Scan for the cell matching the given text and deliver its [X, Y] coordinate at center. 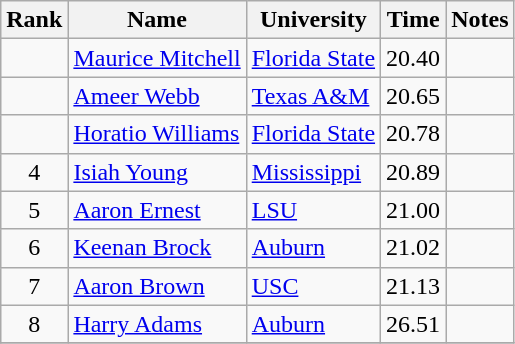
4 [34, 172]
Texas A&M [313, 96]
21.13 [414, 286]
20.65 [414, 96]
Notes [480, 20]
Harry Adams [157, 324]
21.00 [414, 210]
Maurice Mitchell [157, 58]
Isiah Young [157, 172]
Mississippi [313, 172]
Rank [34, 20]
Time [414, 20]
Horatio Williams [157, 134]
Name [157, 20]
26.51 [414, 324]
USC [313, 286]
20.40 [414, 58]
7 [34, 286]
21.02 [414, 248]
6 [34, 248]
Keenan Brock [157, 248]
LSU [313, 210]
20.89 [414, 172]
Ameer Webb [157, 96]
8 [34, 324]
20.78 [414, 134]
5 [34, 210]
Aaron Brown [157, 286]
Aaron Ernest [157, 210]
University [313, 20]
